Capture the cell that displays the provided text and extract its (x, y) central coordinate. 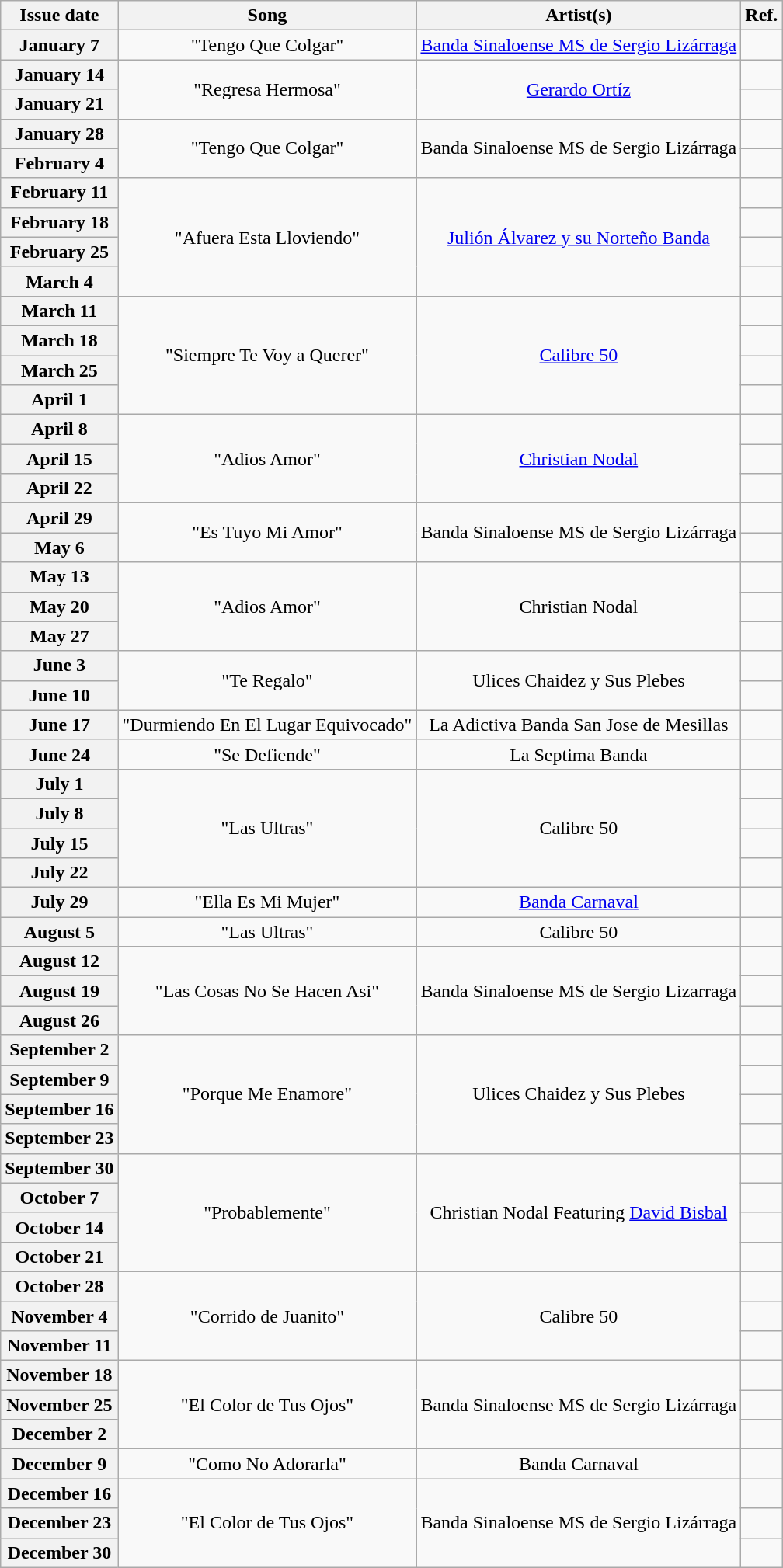
November 25 (59, 1405)
February 4 (59, 163)
October 21 (59, 1257)
Song (267, 16)
La Adictiva Banda San Jose de Mesillas (579, 725)
August 19 (59, 991)
July 15 (59, 843)
April 29 (59, 518)
August 12 (59, 961)
May 6 (59, 548)
January 7 (59, 45)
June 17 (59, 725)
"Afuera Esta Lloviendo" (267, 237)
August 26 (59, 1020)
February 18 (59, 222)
August 5 (59, 932)
May 27 (59, 636)
April 15 (59, 459)
September 2 (59, 1050)
July 8 (59, 813)
Artist(s) (579, 16)
November 4 (59, 1316)
Ref. (761, 16)
"Se Defiende" (267, 754)
"Es Tuyo Mi Amor" (267, 533)
January 21 (59, 104)
March 25 (59, 370)
"Ella Es Mi Mujer" (267, 902)
December 9 (59, 1464)
"Las Cosas No Se Hacen Asi" (267, 991)
"Como No Adorarla" (267, 1464)
May 13 (59, 577)
Gerardo Ortíz (579, 89)
June 3 (59, 666)
October 28 (59, 1286)
October 7 (59, 1198)
February 11 (59, 193)
"Durmiendo En El Lugar Equivocado" (267, 725)
June 24 (59, 754)
July 1 (59, 784)
March 4 (59, 281)
"Te Regalo" (267, 680)
May 20 (59, 607)
Christian Nodal Featuring David Bisbal (579, 1212)
April 1 (59, 400)
"Probablemente" (267, 1212)
December 30 (59, 1552)
"Regresa Hermosa" (267, 89)
Banda Sinaloense MS de Sergio Lizarraga (579, 991)
March 18 (59, 340)
Issue date (59, 16)
December 23 (59, 1523)
December 16 (59, 1493)
La Septima Banda (579, 754)
March 11 (59, 311)
February 25 (59, 252)
October 14 (59, 1227)
June 10 (59, 695)
"Siempre Te Voy a Querer" (267, 355)
Julión Álvarez y su Norteño Banda (579, 237)
September 9 (59, 1080)
January 28 (59, 134)
November 18 (59, 1375)
"Porque Me Enamore" (267, 1094)
April 8 (59, 429)
September 23 (59, 1139)
April 22 (59, 488)
"Corrido de Juanito" (267, 1316)
September 16 (59, 1109)
July 22 (59, 873)
December 2 (59, 1434)
September 30 (59, 1168)
January 14 (59, 75)
November 11 (59, 1346)
July 29 (59, 902)
